Capture the cell that displays the provided text and extract its [X, Y] central coordinate. 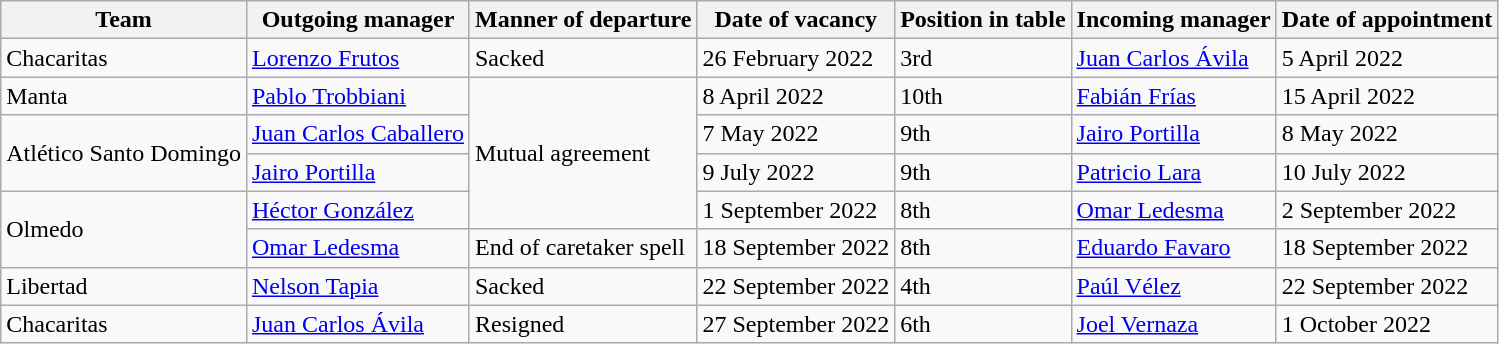
Libertad [124, 286]
Resigned [582, 324]
Juan Carlos Caballero [358, 134]
1 October 2022 [1387, 324]
Pablo Trobbiani [358, 96]
9 July 2022 [796, 172]
15 April 2022 [1387, 96]
Atlético Santo Domingo [124, 153]
4th [983, 286]
26 February 2022 [796, 58]
2 September 2022 [1387, 210]
Position in table [983, 20]
8 May 2022 [1387, 134]
Joel Vernaza [1174, 324]
27 September 2022 [796, 324]
Eduardo Favaro [1174, 248]
3rd [983, 58]
Outgoing manager [358, 20]
Lorenzo Frutos [358, 58]
7 May 2022 [796, 134]
Date of vacancy [796, 20]
Nelson Tapia [358, 286]
Héctor González [358, 210]
Paúl Vélez [1174, 286]
Mutual agreement [582, 153]
6th [983, 324]
End of caretaker spell [582, 248]
5 April 2022 [1387, 58]
Olmedo [124, 229]
Team [124, 20]
1 September 2022 [796, 210]
10th [983, 96]
Fabián Frías [1174, 96]
Manner of departure [582, 20]
Manta [124, 96]
Date of appointment [1387, 20]
8 April 2022 [796, 96]
10 July 2022 [1387, 172]
Patricio Lara [1174, 172]
Incoming manager [1174, 20]
